Identify which cell holds the provided text, then report its [X, Y] central coordinate. 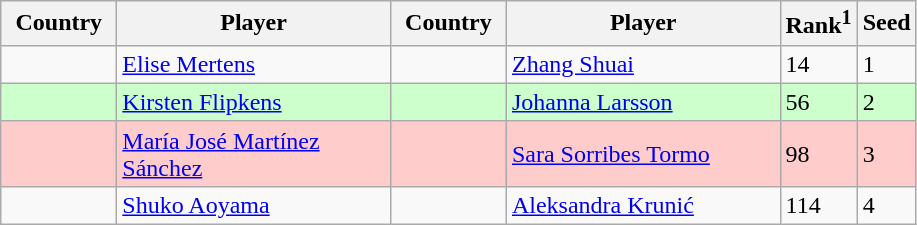
Aleksandra Krunić [643, 205]
Seed [886, 24]
114 [818, 205]
2 [886, 102]
Sara Sorribes Tormo [643, 154]
14 [818, 64]
Rank1 [818, 24]
Kirsten Flipkens [254, 102]
Zhang Shuai [643, 64]
1 [886, 64]
98 [818, 154]
María José Martínez Sánchez [254, 154]
56 [818, 102]
Elise Mertens [254, 64]
Shuko Aoyama [254, 205]
3 [886, 154]
4 [886, 205]
Johanna Larsson [643, 102]
